Find where the given text appears and provide that cell's center as [x, y] coordinate. 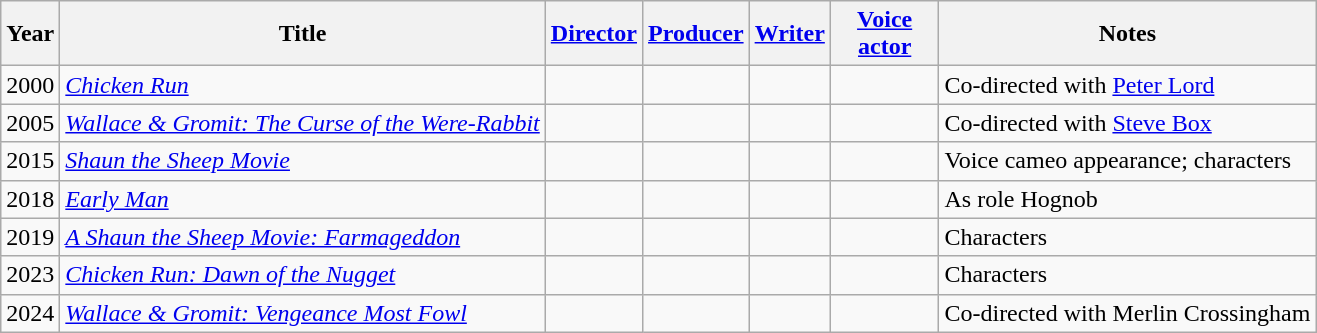
Year [30, 34]
2000 [30, 85]
Chicken Run: Dawn of the Nugget [302, 275]
2005 [30, 123]
Early Man [302, 199]
As role Hognob [1128, 199]
Producer [696, 34]
Wallace & Gromit: The Curse of the Were-Rabbit [302, 123]
Shaun the Sheep Movie [302, 161]
Chicken Run [302, 85]
Writer [790, 34]
Voice cameo appearance; characters [1128, 161]
2019 [30, 237]
Director [594, 34]
Notes [1128, 34]
2024 [30, 313]
Co-directed with Merlin Crossingham [1128, 313]
Title [302, 34]
Co-directed with Peter Lord [1128, 85]
Voice actor [884, 34]
2018 [30, 199]
Co-directed with Steve Box [1128, 123]
2023 [30, 275]
A Shaun the Sheep Movie: Farmageddon [302, 237]
2015 [30, 161]
Wallace & Gromit: Vengeance Most Fowl [302, 313]
